Find where the given text appears and provide that cell's center as [x, y] coordinate. 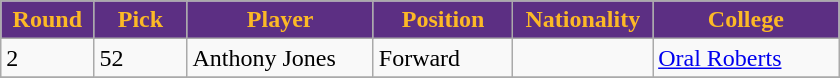
52 [140, 58]
Round [48, 20]
Nationality [583, 20]
Player [280, 20]
2 [48, 58]
Forward [443, 58]
Oral Roberts [746, 58]
Pick [140, 20]
Anthony Jones [280, 58]
College [746, 20]
Position [443, 20]
